Search for the cell housing the specified text and yield its [x, y] center coordinate. 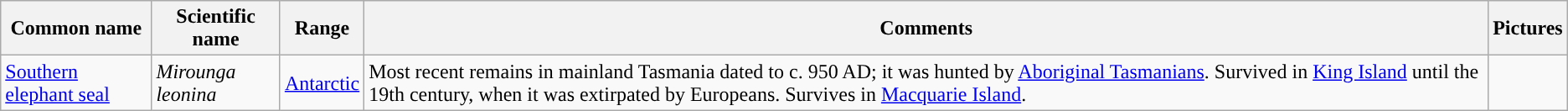
Mirounga leonina [216, 82]
Range [322, 29]
Antarctic [322, 82]
Scientific name [216, 29]
Comments [926, 29]
Southern elephant seal [76, 82]
Pictures [1528, 29]
Common name [76, 29]
